Provide the [X, Y] coordinate of the cell's center where the given text is located.  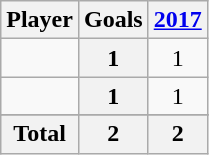
Total [40, 134]
Goals [113, 20]
Player [40, 20]
2017 [178, 20]
